Return the [x, y] coordinate for the center point of the cell that contains the specified text.  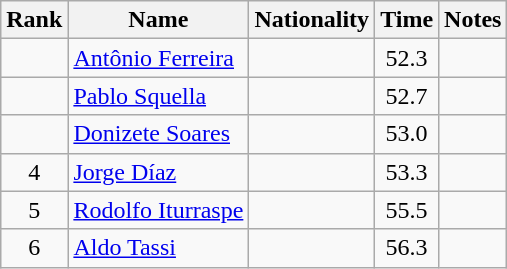
53.3 [407, 172]
Donizete Soares [158, 134]
Rank [34, 20]
52.3 [407, 58]
Pablo Squella [158, 96]
Name [158, 20]
53.0 [407, 134]
6 [34, 248]
Jorge Díaz [158, 172]
Nationality [312, 20]
Antônio Ferreira [158, 58]
Notes [473, 20]
Aldo Tassi [158, 248]
55.5 [407, 210]
52.7 [407, 96]
4 [34, 172]
56.3 [407, 248]
Time [407, 20]
Rodolfo Iturraspe [158, 210]
5 [34, 210]
